For the text-containing cell, return its midpoint in [x, y] coordinate format. 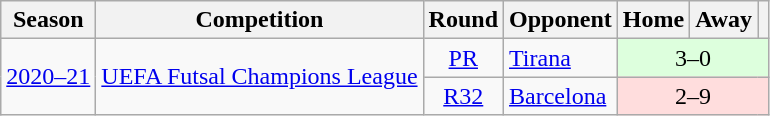
2020–21 [48, 77]
Competition [260, 20]
2–9 [692, 96]
Opponent [561, 20]
R32 [463, 96]
Tirana [561, 58]
Season [48, 20]
Round [463, 20]
Home [653, 20]
Away [724, 20]
PR [463, 58]
Barcelona [561, 96]
UEFA Futsal Champions League [260, 77]
3–0 [692, 58]
